Scan for the cell matching the given text and deliver its (x, y) coordinate at center. 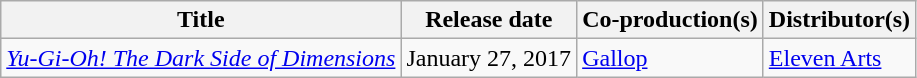
Co-production(s) (670, 20)
Yu-Gi-Oh! The Dark Side of Dimensions (201, 58)
Release date (489, 20)
January 27, 2017 (489, 58)
Gallop (670, 58)
Distributor(s) (839, 20)
Eleven Arts (839, 58)
Title (201, 20)
